Detect which cell encompasses the target text, then output its (X, Y) center coordinate. 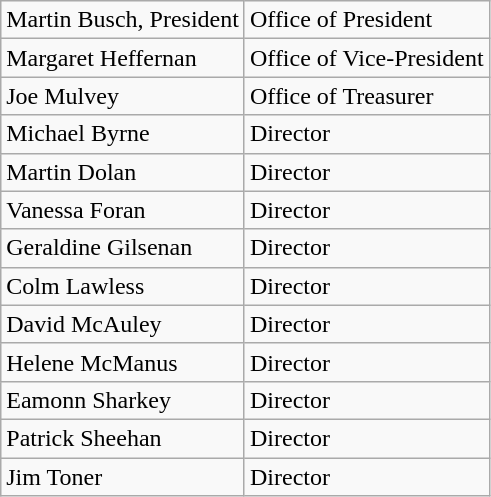
Office of Treasurer (366, 96)
Eamonn Sharkey (123, 400)
Margaret Heffernan (123, 58)
Geraldine Gilsenan (123, 248)
Patrick Sheehan (123, 438)
Martin Busch, President (123, 20)
Vanessa Foran (123, 210)
Michael Byrne (123, 134)
Martin Dolan (123, 172)
David McAuley (123, 324)
Office of President (366, 20)
Joe Mulvey (123, 96)
Office of Vice-President (366, 58)
Colm Lawless (123, 286)
Helene McManus (123, 362)
Jim Toner (123, 477)
